Output the [x, y] coordinate of the center of the cell containing the given text.  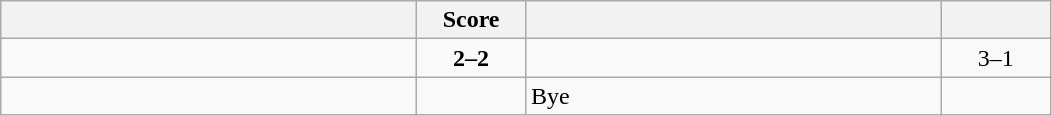
3–1 [996, 58]
Score [472, 20]
Bye [733, 96]
2–2 [472, 58]
